Output the [X, Y] coordinate of the center of the cell containing the given text.  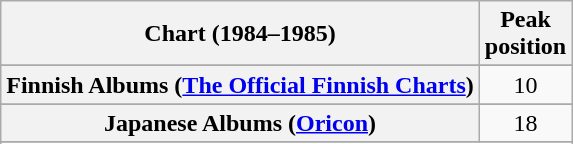
10 [525, 85]
Peakposition [525, 34]
Japanese Albums (Oricon) [240, 123]
Chart (1984–1985) [240, 34]
18 [525, 123]
Finnish Albums (The Official Finnish Charts) [240, 85]
